Output the (X, Y) coordinate of the center of the cell containing the given text.  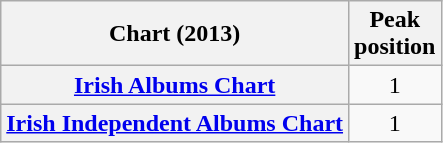
Chart (2013) (175, 34)
Irish Albums Chart (175, 85)
Peakposition (395, 34)
Irish Independent Albums Chart (175, 123)
